Output the [x, y] coordinate of the center of the cell containing the given text.  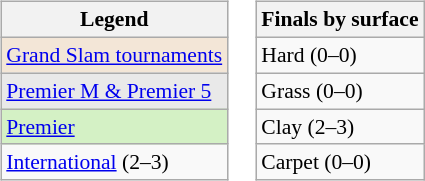
Grand Slam tournaments [114, 55]
Legend [114, 20]
Premier M & Premier 5 [114, 91]
Carpet (0–0) [340, 162]
Clay (2–3) [340, 127]
Finals by surface [340, 20]
Grass (0–0) [340, 91]
Hard (0–0) [340, 55]
International (2–3) [114, 162]
Premier [114, 127]
